Capture the cell that displays the provided text and extract its (X, Y) central coordinate. 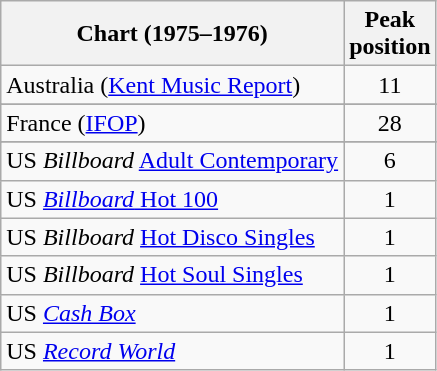
US Billboard Hot Disco Singles (172, 237)
Peakposition (390, 34)
US Billboard Hot 100 (172, 199)
US Billboard Adult Contemporary (172, 161)
US Billboard Hot Soul Singles (172, 275)
US Cash Box (172, 313)
France (IFOP) (172, 123)
Australia (Kent Music Report) (172, 85)
6 (390, 161)
Chart (1975–1976) (172, 34)
11 (390, 85)
US Record World (172, 351)
28 (390, 123)
